From the cell containing the given text, extract its center point as [X, Y] coordinate. 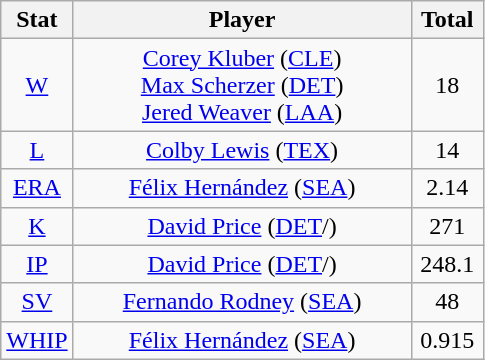
Stat [37, 20]
2.14 [447, 188]
IP [37, 264]
0.915 [447, 340]
271 [447, 226]
Corey Kluber (CLE)Max Scherzer (DET)Jered Weaver (LAA) [242, 85]
Player [242, 20]
WHIP [37, 340]
SV [37, 302]
18 [447, 85]
ERA [37, 188]
W [37, 85]
248.1 [447, 264]
L [37, 150]
14 [447, 150]
K [37, 226]
Fernando Rodney (SEA) [242, 302]
Total [447, 20]
Colby Lewis (TEX) [242, 150]
48 [447, 302]
